Identify which cell holds the provided text, then report its (X, Y) central coordinate. 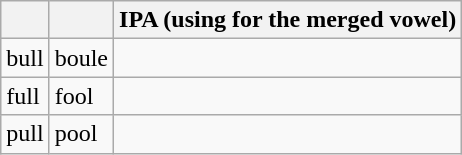
fool (81, 96)
full (25, 96)
IPA (using for the merged vowel) (288, 20)
bull (25, 58)
pull (25, 134)
pool (81, 134)
boule (81, 58)
